Pinpoint the cell where the given text exists, returning its [x, y] midpoint coordinate. 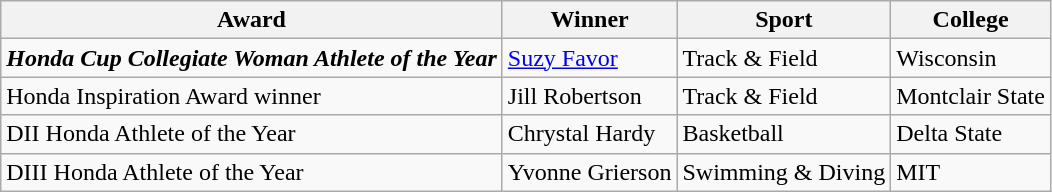
Jill Robertson [590, 96]
DIII Honda Athlete of the Year [252, 172]
Chrystal Hardy [590, 134]
Delta State [971, 134]
Basketball [784, 134]
Award [252, 20]
Honda Cup Collegiate Woman Athlete of the Year [252, 58]
Yvonne Grierson [590, 172]
College [971, 20]
Suzy Favor [590, 58]
Sport [784, 20]
Wisconsin [971, 58]
MIT [971, 172]
DII Honda Athlete of the Year [252, 134]
Swimming & Diving [784, 172]
Honda Inspiration Award winner [252, 96]
Winner [590, 20]
Montclair State [971, 96]
